Capture the cell that displays the provided text and extract its [X, Y] central coordinate. 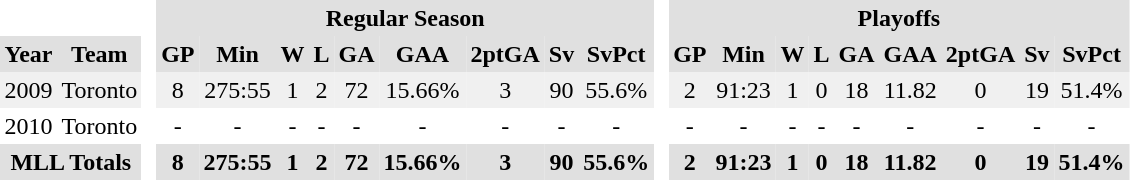
MLL Totals [71, 162]
Team [100, 54]
2009 [28, 90]
Playoffs [899, 18]
Regular Season [406, 18]
2010 [28, 126]
Year [28, 54]
